Return [x, y] of the center of cell containing provided text 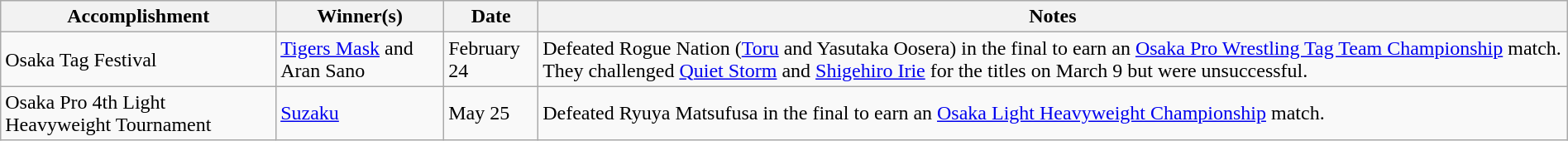
Notes [1054, 17]
Suzaku [361, 113]
Date [491, 17]
Accomplishment [139, 17]
Osaka Pro 4th Light Heavyweight Tournament [139, 113]
Defeated Ryuya Matsufusa in the final to earn an Osaka Light Heavyweight Championship match. [1054, 113]
Osaka Tag Festival [139, 60]
May 25 [491, 113]
Winner(s) [361, 17]
February 24 [491, 60]
Tigers Mask and Aran Sano [361, 60]
